Detect which cell encompasses the target text, then output its (x, y) center coordinate. 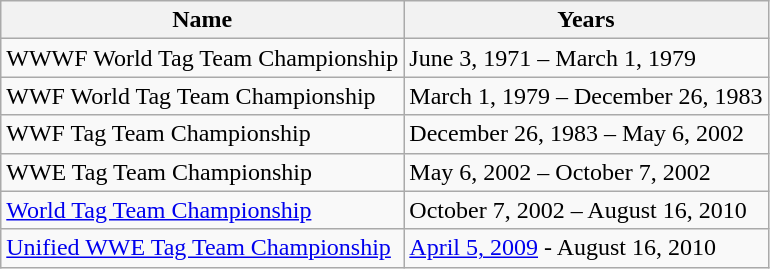
April 5, 2009 - August 16, 2010 (586, 248)
May 6, 2002 – October 7, 2002 (586, 172)
Unified WWE Tag Team Championship (202, 248)
World Tag Team Championship (202, 210)
March 1, 1979 – December 26, 1983 (586, 96)
December 26, 1983 – May 6, 2002 (586, 134)
June 3, 1971 – March 1, 1979 (586, 58)
WWE Tag Team Championship (202, 172)
WWF Tag Team Championship (202, 134)
WWF World Tag Team Championship (202, 96)
Years (586, 20)
WWWF World Tag Team Championship (202, 58)
October 7, 2002 – August 16, 2010 (586, 210)
Name (202, 20)
